Search for the cell housing the specified text and yield its [X, Y] center coordinate. 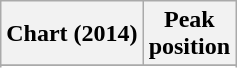
Chart (2014) [72, 34]
Peakposition [189, 34]
